Return [X, Y] of the center of cell containing provided text 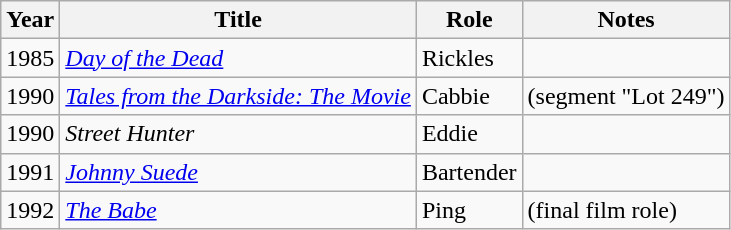
Day of the Dead [238, 58]
(segment "Lot 249") [626, 96]
Year [30, 20]
Role [469, 20]
Ping [469, 210]
The Babe [238, 210]
Street Hunter [238, 134]
Rickles [469, 58]
Title [238, 20]
(final film role) [626, 210]
1985 [30, 58]
Tales from the Darkside: The Movie [238, 96]
Bartender [469, 172]
1992 [30, 210]
Notes [626, 20]
Eddie [469, 134]
1991 [30, 172]
Cabbie [469, 96]
Johnny Suede [238, 172]
